Extract the (X, Y) coordinate from the center of the cell holding the provided text.  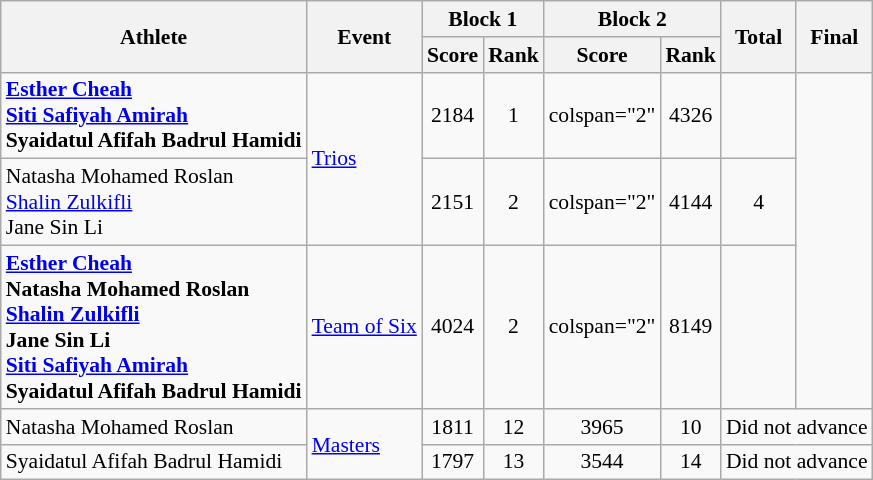
4144 (690, 202)
Event (364, 36)
10 (690, 427)
2151 (452, 202)
1797 (452, 462)
Natasha Mohamed Roslan (154, 427)
Masters (364, 444)
8149 (690, 328)
Esther CheahNatasha Mohamed RoslanShalin ZulkifliJane Sin LiSiti Safiyah AmirahSyaidatul Afifah Badrul Hamidi (154, 328)
Block 2 (632, 19)
3544 (602, 462)
4326 (690, 116)
1 (514, 116)
12 (514, 427)
Athlete (154, 36)
Team of Six (364, 328)
Natasha Mohamed RoslanShalin ZulkifliJane Sin Li (154, 202)
Trios (364, 158)
3965 (602, 427)
Final (834, 36)
4 (758, 202)
2184 (452, 116)
Total (758, 36)
Syaidatul Afifah Badrul Hamidi (154, 462)
Esther CheahSiti Safiyah AmirahSyaidatul Afifah Badrul Hamidi (154, 116)
4024 (452, 328)
Block 1 (483, 19)
14 (690, 462)
13 (514, 462)
1811 (452, 427)
